For the text-containing cell, return its midpoint in [X, Y] coordinate format. 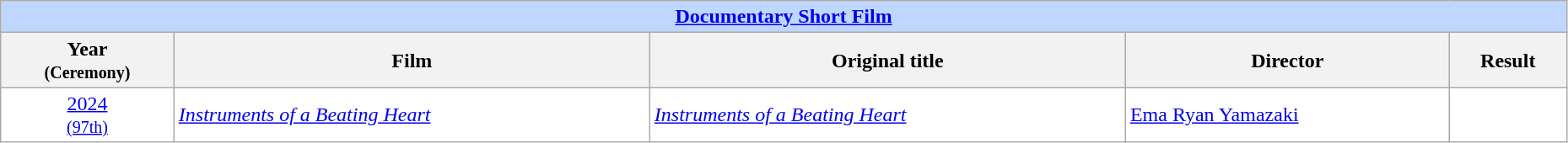
Film [412, 61]
2024(97th) [88, 114]
Result [1508, 61]
Ema Ryan Yamazaki [1287, 114]
Year(Ceremony) [88, 61]
Original title [887, 61]
Documentary Short Film [784, 17]
Director [1287, 61]
